From the cell containing the given text, extract its center point as (X, Y) coordinate. 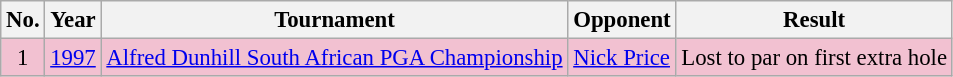
Result (814, 20)
Opponent (622, 20)
1997 (73, 58)
1 (23, 58)
Nick Price (622, 58)
Lost to par on first extra hole (814, 58)
Year (73, 20)
No. (23, 20)
Alfred Dunhill South African PGA Championship (334, 58)
Tournament (334, 20)
